For the text-containing cell, return its midpoint in [X, Y] coordinate format. 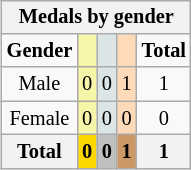
Female [40, 118]
Gender [40, 51]
Medals by gender [96, 17]
Male [40, 84]
